Locate the cell with the specified text and output its (x, y) center coordinate. 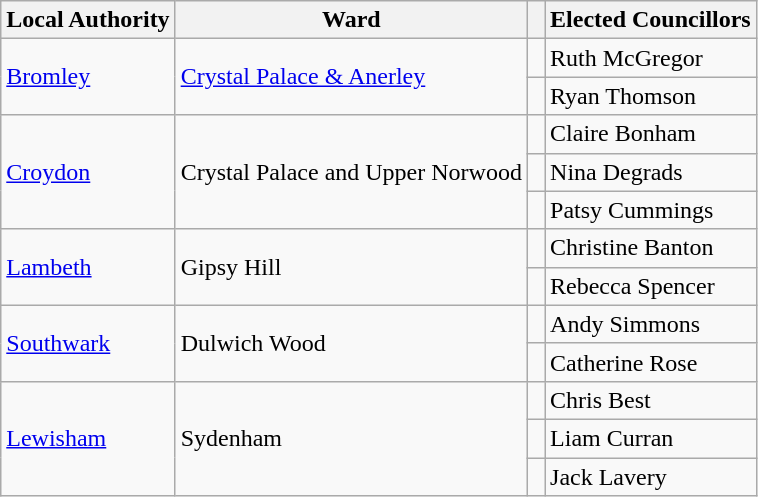
Catherine Rose (651, 362)
Crystal Palace and Upper Norwood (351, 172)
Christine Banton (651, 248)
Claire Bonham (651, 134)
Southwark (88, 343)
Andy Simmons (651, 324)
Ruth McGregor (651, 58)
Crystal Palace & Anerley (351, 77)
Local Authority (88, 20)
Ward (351, 20)
Liam Curran (651, 438)
Gipsy Hill (351, 267)
Jack Lavery (651, 477)
Rebecca Spencer (651, 286)
Bromley (88, 77)
Elected Councillors (651, 20)
Croydon (88, 172)
Lewisham (88, 438)
Chris Best (651, 400)
Patsy Cummings (651, 210)
Ryan Thomson (651, 96)
Nina Degrads (651, 172)
Lambeth (88, 267)
Dulwich Wood (351, 343)
Sydenham (351, 438)
